For the text-containing cell, return its midpoint in [X, Y] coordinate format. 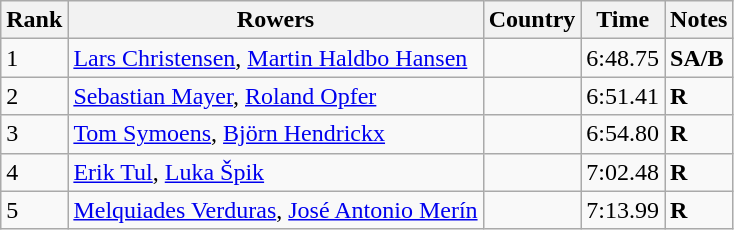
2 [34, 96]
4 [34, 172]
Rowers [276, 20]
Melquiades Verduras, José Antonio Merín [276, 210]
Notes [699, 20]
6:48.75 [623, 58]
7:02.48 [623, 172]
Time [623, 20]
7:13.99 [623, 210]
Lars Christensen, Martin Haldbo Hansen [276, 58]
Tom Symoens, Björn Hendrickx [276, 134]
Rank [34, 20]
SA/B [699, 58]
5 [34, 210]
6:54.80 [623, 134]
Sebastian Mayer, Roland Opfer [276, 96]
Country [532, 20]
1 [34, 58]
6:51.41 [623, 96]
Erik Tul, Luka Špik [276, 172]
3 [34, 134]
